Provide the (x, y) coordinate of the cell's center where the given text is located.  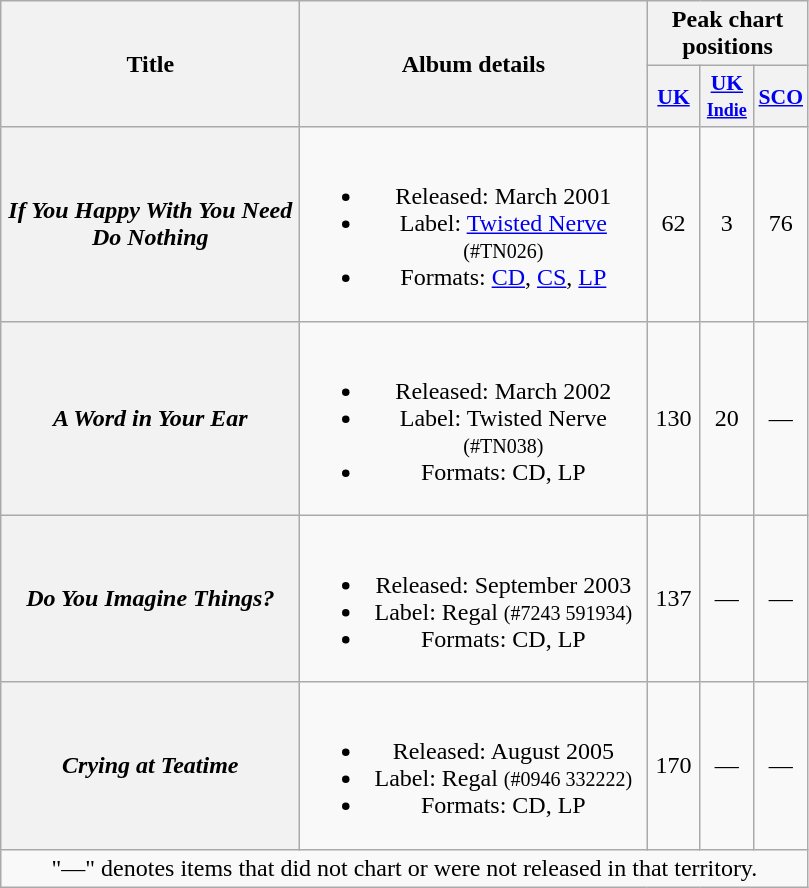
20 (726, 418)
137 (674, 598)
A Word in Your Ear (150, 418)
UK (674, 96)
Album details (474, 64)
130 (674, 418)
Title (150, 64)
If You Happy With You Need Do Nothing (150, 224)
Released: September 2003Label: Regal (#7243 591934)Formats: CD, LP (474, 598)
Released: March 2001Label: Twisted Nerve (#TN026)Formats: CD, CS, LP (474, 224)
76 (782, 224)
SCO (782, 96)
"—" denotes items that did not chart or were not released in that territory. (404, 868)
UKIndie (726, 96)
Released: August 2005Label: Regal (#0946 332222)Formats: CD, LP (474, 766)
62 (674, 224)
3 (726, 224)
Released: March 2002Label: Twisted Nerve (#TN038)Formats: CD, LP (474, 418)
Do You Imagine Things? (150, 598)
Peak chart positions (728, 34)
Crying at Teatime (150, 766)
170 (674, 766)
